From the cell containing the given text, extract its center point as [X, Y] coordinate. 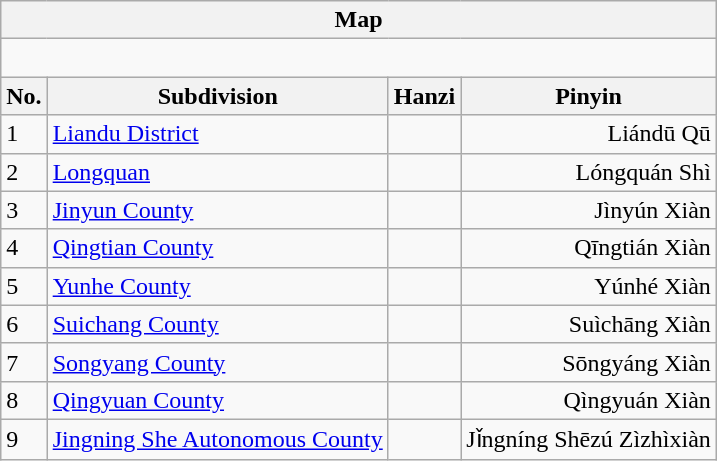
Qìngyuán Xiàn [589, 400]
9 [24, 439]
Liándū Qū [589, 134]
Subdivision [218, 96]
Jǐngníng Shēzú Zìzhìxiàn [589, 439]
No. [24, 96]
Sōngyáng Xiàn [589, 362]
4 [24, 248]
Suichang County [218, 324]
Longquan [218, 172]
Hanzi [424, 96]
1 [24, 134]
Suìchāng Xiàn [589, 324]
3 [24, 210]
2 [24, 172]
Jìnyún Xiàn [589, 210]
Qingyuan County [218, 400]
Jinyun County [218, 210]
6 [24, 324]
5 [24, 286]
Liandu District [218, 134]
Lóngquán Shì [589, 172]
Pinyin [589, 96]
Qīngtián Xiàn [589, 248]
7 [24, 362]
Jingning She Autonomous County [218, 439]
Map [359, 20]
Qingtian County [218, 248]
8 [24, 400]
Yúnhé Xiàn [589, 286]
Yunhe County [218, 286]
Songyang County [218, 362]
